Provide the (x, y) coordinate of the cell's center where the given text is located.  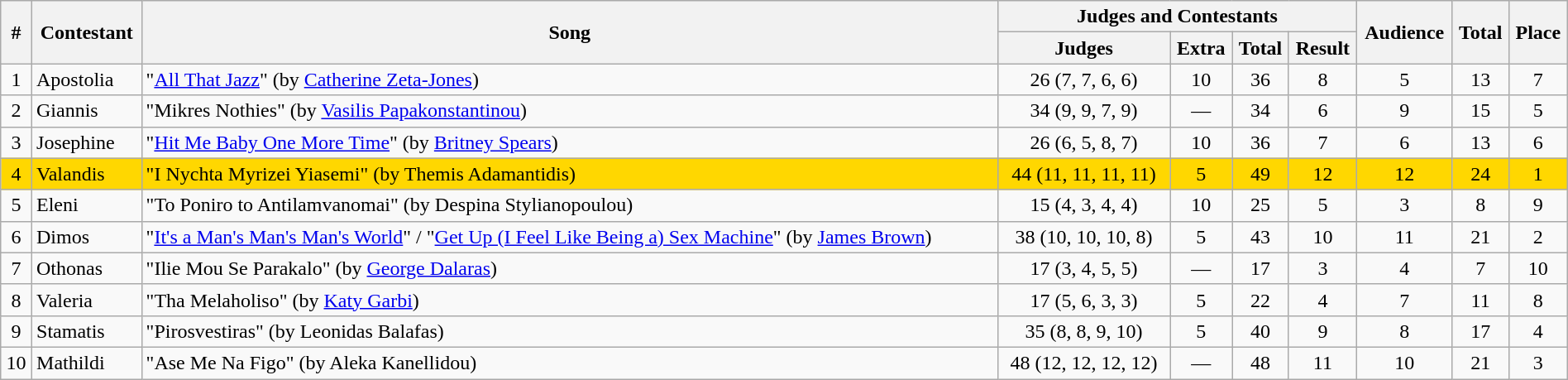
40 (1260, 331)
26 (7, 7, 6, 6) (1083, 79)
"Hit Me Baby One More Time" (by Britney Spears) (569, 142)
"Tha Melaholiso" (by Katy Garbi) (569, 300)
Valeria (88, 300)
"Mikres Nothies" (by Vasilis Papakonstantinou) (569, 111)
Dimos (88, 237)
43 (1260, 237)
"Pirosvestiras" (by Leonidas Balafas) (569, 331)
Eleni (88, 205)
"Ilie Mou Se Parakalo" (by George Dalaras) (569, 268)
Result (1322, 48)
Apostolia (88, 79)
49 (1260, 174)
Mathildi (88, 363)
48 (1260, 363)
"Ase Me Na Figo" (by Aleka Kanellidou) (569, 363)
Valandis (88, 174)
Josephine (88, 142)
Othonas (88, 268)
Extra (1201, 48)
Audience (1404, 32)
# (17, 32)
Place (1538, 32)
"To Poniro to Antilamvanomai" (by Despina Stylianopoulou) (569, 205)
24 (1480, 174)
"I Nychta Myrizei Yiasemi" (by Themis Adamantidis) (569, 174)
Judges and Contestants (1177, 17)
Stamatis (88, 331)
44 (11, 11, 11, 11) (1083, 174)
34 (9, 9, 7, 9) (1083, 111)
38 (10, 10, 10, 8) (1083, 237)
35 (8, 8, 9, 10) (1083, 331)
15 (4, 3, 4, 4) (1083, 205)
15 (1480, 111)
Contestant (88, 32)
25 (1260, 205)
48 (12, 12, 12, 12) (1083, 363)
34 (1260, 111)
"All That Jazz" (by Catherine Zeta-Jones) (569, 79)
17 (3, 4, 5, 5) (1083, 268)
Judges (1083, 48)
17 (5, 6, 3, 3) (1083, 300)
22 (1260, 300)
26 (6, 5, 8, 7) (1083, 142)
Song (569, 32)
"It's a Man's Man's Man's World" / "Get Up (I Feel Like Being a) Sex Machine" (by James Brown) (569, 237)
Giannis (88, 111)
